Identify which cell holds the provided text, then report its (X, Y) central coordinate. 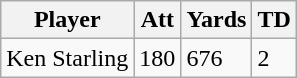
180 (158, 58)
2 (274, 58)
Player (68, 20)
TD (274, 20)
Att (158, 20)
676 (216, 58)
Ken Starling (68, 58)
Yards (216, 20)
